Provide the (x, y) coordinate of the cell's center where the given text is located.  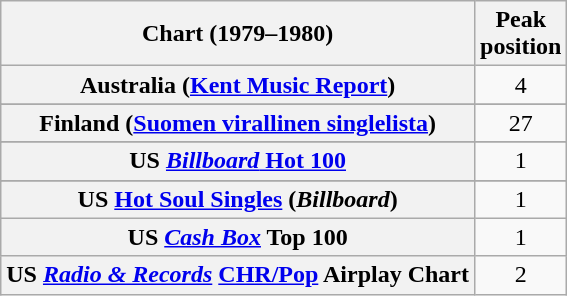
Finland (Suomen virallinen singlelista) (238, 123)
US Billboard Hot 100 (238, 161)
US Radio & Records CHR/Pop Airplay Chart (238, 275)
US Hot Soul Singles (Billboard) (238, 199)
Peakposition (521, 34)
US Cash Box Top 100 (238, 237)
27 (521, 123)
4 (521, 85)
Chart (1979–1980) (238, 34)
Australia (Kent Music Report) (238, 85)
2 (521, 275)
